Pinpoint the cell where the given text exists, returning its [X, Y] midpoint coordinate. 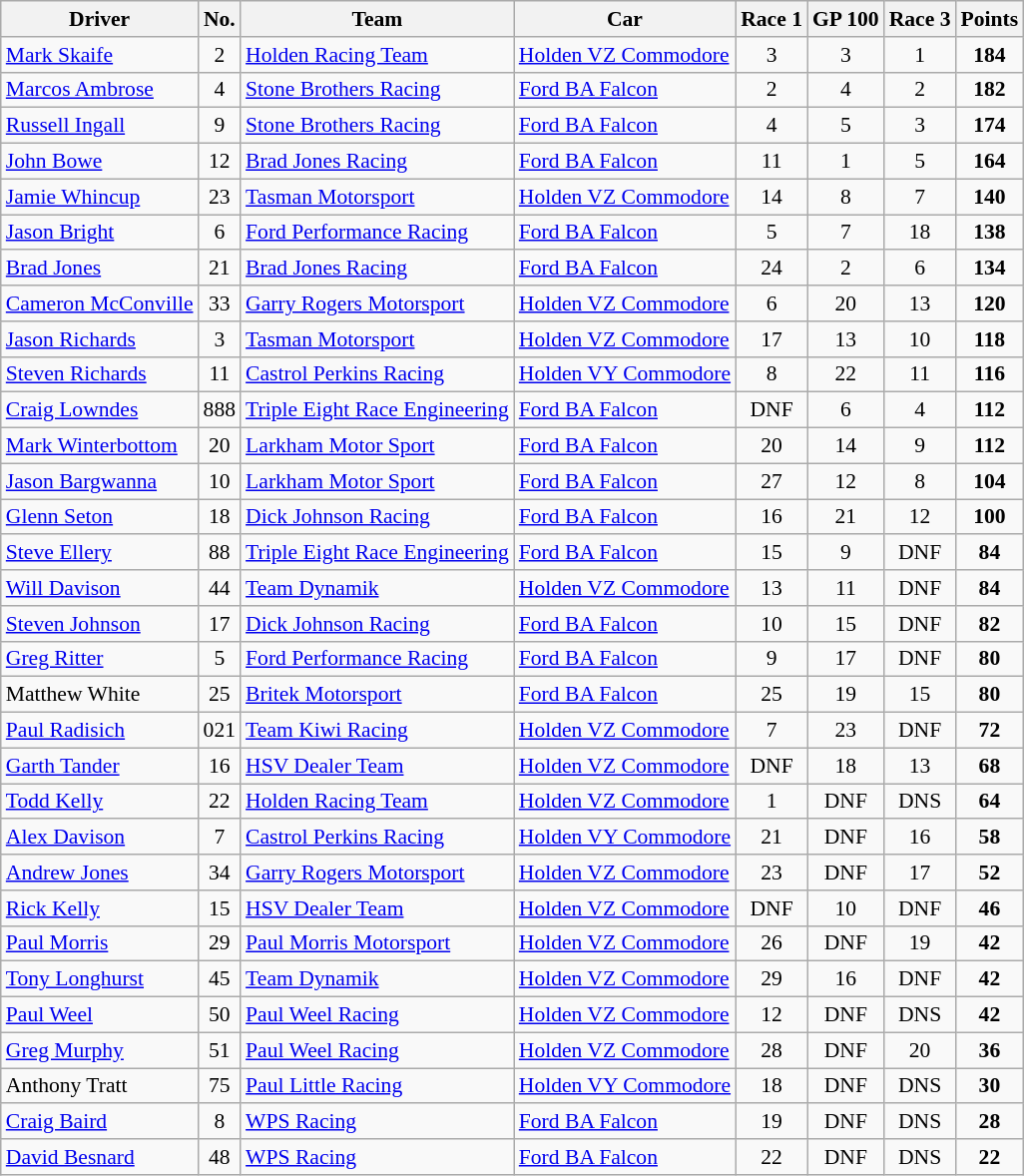
Race 1 [771, 19]
82 [990, 624]
120 [990, 303]
184 [990, 55]
104 [990, 481]
100 [990, 517]
Steve Ellery [100, 553]
Car [625, 19]
888 [220, 410]
No. [220, 19]
46 [990, 908]
Driver [100, 19]
58 [990, 838]
Marcos Ambrose [100, 90]
68 [990, 766]
Team Kiwi Racing [377, 731]
Paul Weel [100, 1015]
021 [220, 731]
182 [990, 90]
Steven Johnson [100, 624]
140 [990, 197]
Paul Radisich [100, 731]
GP 100 [846, 19]
Jason Richards [100, 339]
48 [220, 1157]
David Besnard [100, 1157]
30 [990, 1086]
Cameron McConville [100, 303]
Will Davison [100, 588]
Jason Bargwanna [100, 481]
50 [220, 1015]
Britek Motorsport [377, 695]
Jason Bright [100, 233]
88 [220, 553]
Paul Morris Motorsport [377, 943]
174 [990, 126]
138 [990, 233]
Glenn Seton [100, 517]
24 [771, 269]
164 [990, 162]
51 [220, 1050]
45 [220, 979]
Rick Kelly [100, 908]
Team [377, 19]
Todd Kelly [100, 802]
Mark Skaife [100, 55]
Garth Tander [100, 766]
Race 3 [920, 19]
27 [771, 481]
Russell Ingall [100, 126]
Alex Davison [100, 838]
44 [220, 588]
Andrew Jones [100, 873]
John Bowe [100, 162]
Craig Lowndes [100, 410]
Anthony Tratt [100, 1086]
Paul Morris [100, 943]
Points [990, 19]
34 [220, 873]
Paul Little Racing [377, 1086]
52 [990, 873]
116 [990, 374]
Greg Ritter [100, 659]
Greg Murphy [100, 1050]
Jamie Whincup [100, 197]
134 [990, 269]
118 [990, 339]
Craig Baird [100, 1122]
33 [220, 303]
26 [771, 943]
Tony Longhurst [100, 979]
75 [220, 1086]
Mark Winterbottom [100, 446]
72 [990, 731]
Matthew White [100, 695]
Brad Jones [100, 269]
36 [990, 1050]
Steven Richards [100, 374]
64 [990, 802]
